Find where the given text appears and provide that cell's center as (x, y) coordinate. 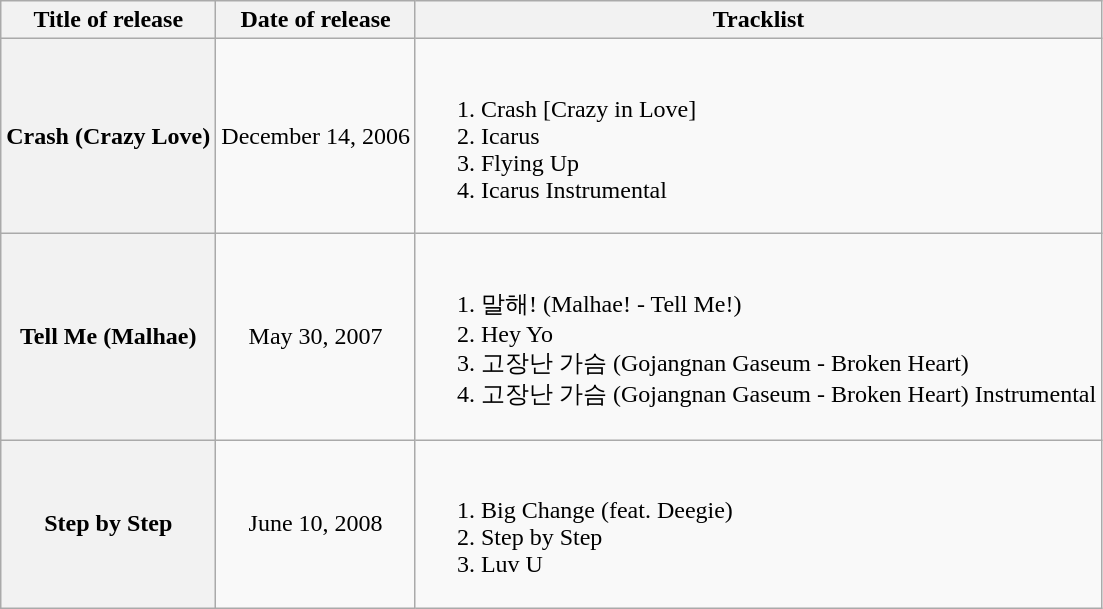
Step by Step (108, 524)
말해! (Malhae! - Tell Me!)Hey Yo고장난 가슴 (Gojangnan Gaseum - Broken Heart)고장난 가슴 (Gojangnan Gaseum - Broken Heart) Instrumental (758, 337)
June 10, 2008 (316, 524)
December 14, 2006 (316, 136)
Big Change (feat. Deegie)Step by StepLuv U (758, 524)
Date of release (316, 20)
Title of release (108, 20)
Tell Me (Malhae) (108, 337)
May 30, 2007 (316, 337)
Crash (Crazy Love) (108, 136)
Tracklist (758, 20)
Crash [Crazy in Love]IcarusFlying UpIcarus Instrumental (758, 136)
